Return (x, y) of the center of cell containing provided text 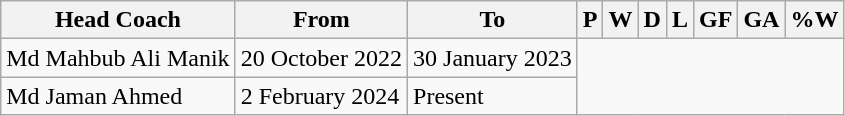
Md Mahbub Ali Manik (118, 58)
P (590, 20)
GA (762, 20)
20 October 2022 (321, 58)
To (493, 20)
W (620, 20)
GF (715, 20)
Present (493, 96)
Head Coach (118, 20)
Md Jaman Ahmed (118, 96)
From (321, 20)
30 January 2023 (493, 58)
2 February 2024 (321, 96)
D (652, 20)
%W (814, 20)
L (680, 20)
